Return (x, y) of the center of cell containing provided text 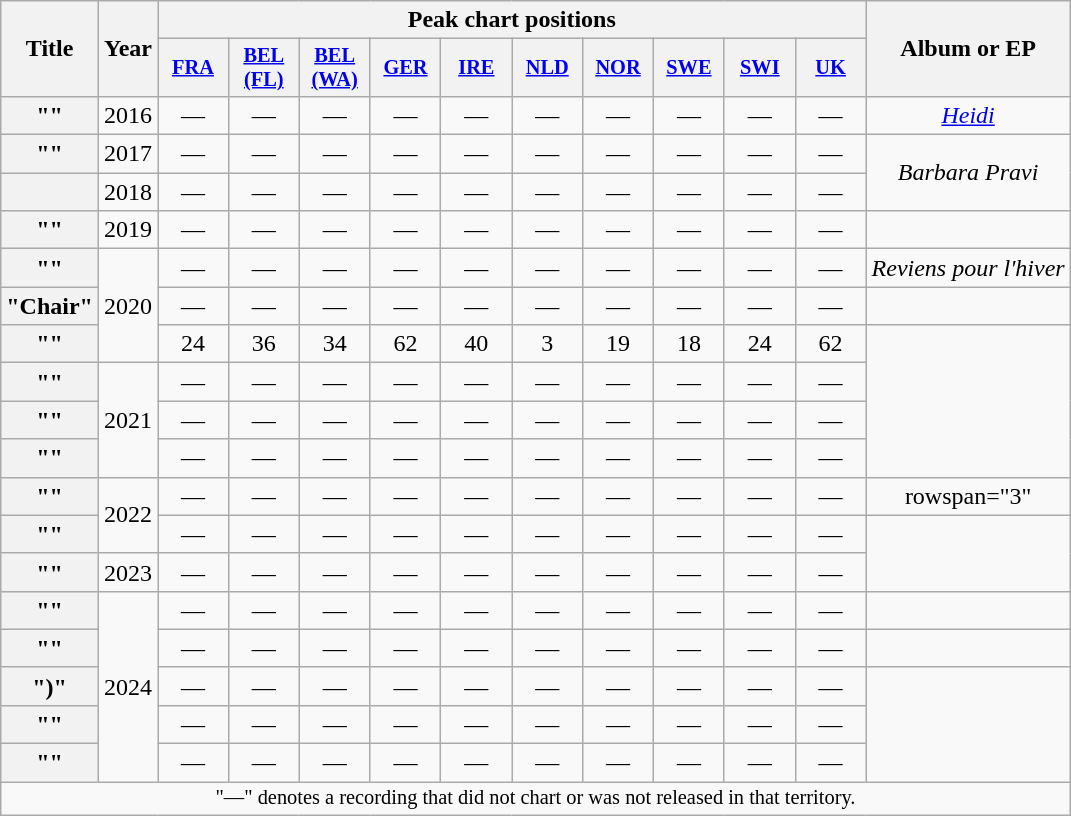
34 (334, 344)
2024 (128, 686)
IRE (476, 68)
SWE (688, 68)
2018 (128, 192)
Reviens pour l'hiver (968, 268)
2019 (128, 230)
Title (50, 49)
Peak chart positions (512, 20)
Album or EP (968, 49)
rowspan="3" (968, 496)
"Chair" (50, 306)
2020 (128, 306)
19 (618, 344)
GER (406, 68)
Heidi (968, 115)
FRA (194, 68)
Year (128, 49)
36 (264, 344)
3 (548, 344)
SWI (760, 68)
2016 (128, 115)
")" (50, 686)
BEL(WA) (334, 68)
UK (830, 68)
2022 (128, 515)
BEL(FL) (264, 68)
2023 (128, 572)
18 (688, 344)
NOR (618, 68)
40 (476, 344)
2021 (128, 420)
NLD (548, 68)
"—" denotes a recording that did not chart or was not released in that territory. (536, 799)
Barbara Pravi (968, 173)
2017 (128, 154)
